Detect which cell encompasses the target text, then output its [X, Y] center coordinate. 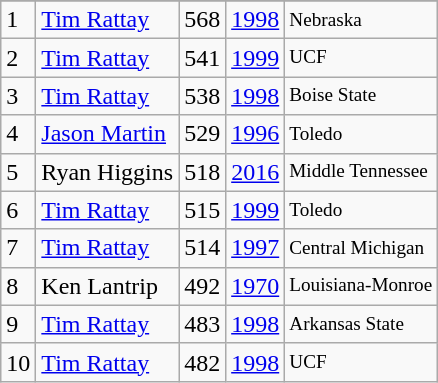
10 [18, 362]
Middle Tennessee [361, 172]
1996 [256, 134]
3 [18, 96]
Nebraska [361, 20]
9 [18, 324]
Central Michigan [361, 248]
541 [202, 58]
Boise State [361, 96]
529 [202, 134]
514 [202, 248]
568 [202, 20]
482 [202, 362]
483 [202, 324]
518 [202, 172]
515 [202, 210]
Jason Martin [108, 134]
538 [202, 96]
Louisiana-Monroe [361, 286]
1 [18, 20]
Ken Lantrip [108, 286]
Arkansas State [361, 324]
8 [18, 286]
1970 [256, 286]
2016 [256, 172]
Ryan Higgins [108, 172]
6 [18, 210]
2 [18, 58]
5 [18, 172]
492 [202, 286]
7 [18, 248]
1997 [256, 248]
4 [18, 134]
